Search for the cell housing the specified text and yield its (x, y) center coordinate. 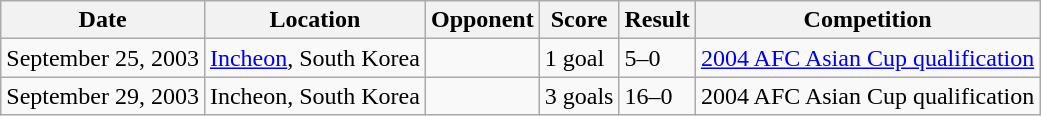
3 goals (579, 96)
Competition (867, 20)
September 25, 2003 (103, 58)
Opponent (482, 20)
1 goal (579, 58)
September 29, 2003 (103, 96)
Location (314, 20)
Score (579, 20)
Date (103, 20)
5–0 (657, 58)
Result (657, 20)
16–0 (657, 96)
